Locate the cell with the specified text and output its [x, y] center coordinate. 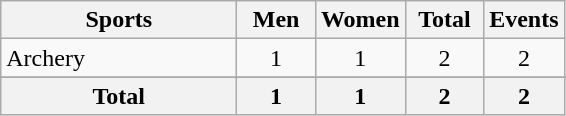
Sports [119, 20]
Women [360, 20]
Men [276, 20]
Archery [119, 58]
Events [524, 20]
